Determine the [x, y] coordinate at the center of the cell enclosing the given text.  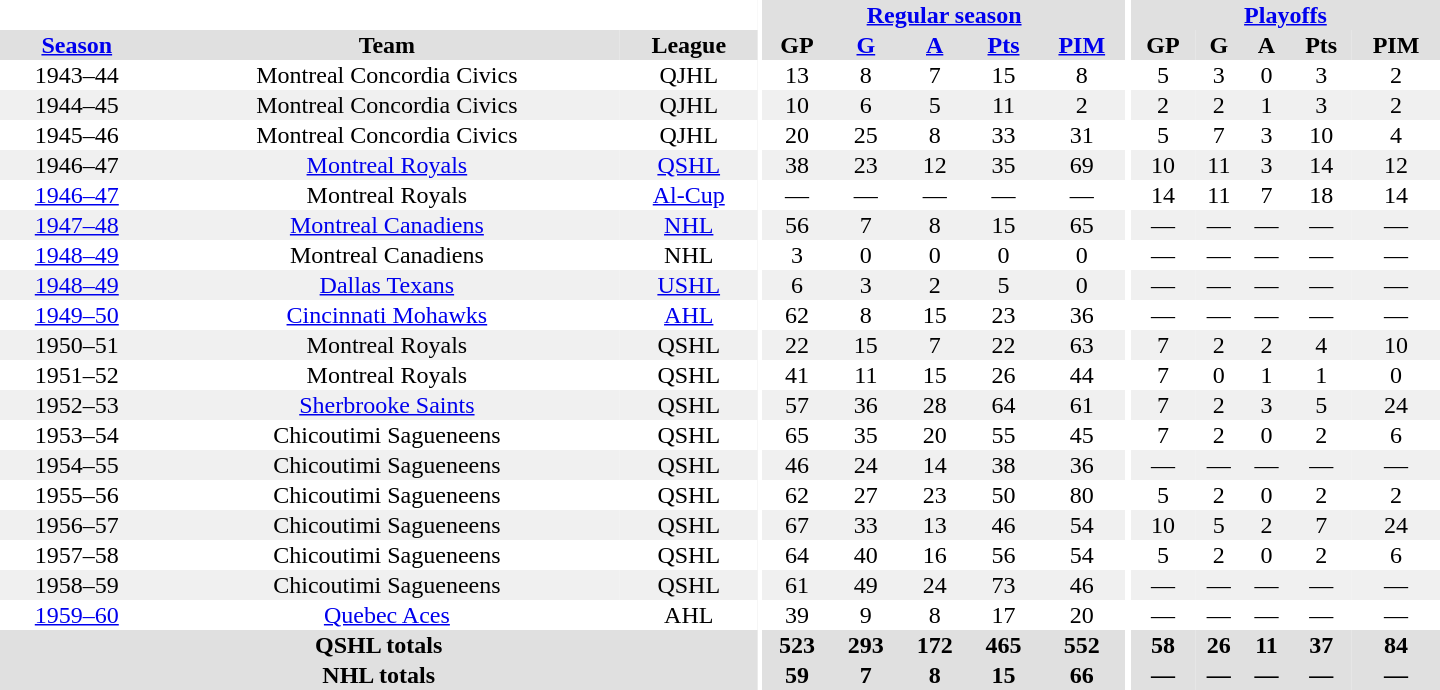
67 [798, 525]
40 [866, 555]
Team [388, 45]
552 [1082, 645]
523 [798, 645]
57 [798, 405]
1959–60 [77, 615]
50 [1004, 495]
465 [1004, 645]
1951–52 [77, 375]
44 [1082, 375]
1958–59 [77, 585]
17 [1004, 615]
1944–45 [77, 105]
Playoffs [1286, 15]
1950–51 [77, 345]
66 [1082, 675]
58 [1163, 645]
59 [798, 675]
Quebec Aces [388, 615]
NHL totals [378, 675]
31 [1082, 135]
25 [866, 135]
Sherbrooke Saints [388, 405]
84 [1396, 645]
League [688, 45]
Dallas Texans [388, 285]
45 [1082, 435]
1955–56 [77, 495]
293 [866, 645]
1943–44 [77, 75]
1954–55 [77, 465]
1956–57 [77, 525]
Al-Cup [688, 195]
55 [1004, 435]
1949–50 [77, 315]
41 [798, 375]
18 [1321, 195]
172 [934, 645]
73 [1004, 585]
69 [1082, 165]
1945–46 [77, 135]
16 [934, 555]
37 [1321, 645]
Season [77, 45]
9 [866, 615]
1953–54 [77, 435]
Regular season [944, 15]
63 [1082, 345]
1957–58 [77, 555]
28 [934, 405]
49 [866, 585]
USHL [688, 285]
80 [1082, 495]
1952–53 [77, 405]
39 [798, 615]
27 [866, 495]
1947–48 [77, 225]
Cincinnati Mohawks [388, 315]
QSHL totals [378, 645]
